Detect which cell encompasses the target text, then output its (X, Y) center coordinate. 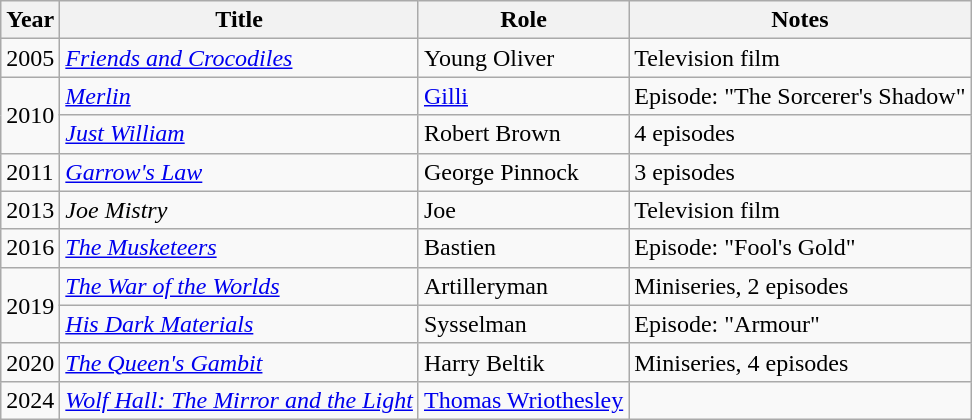
Merlin (240, 96)
Episode: "Armour" (800, 324)
Role (523, 20)
2005 (30, 58)
Notes (800, 20)
Robert Brown (523, 134)
2011 (30, 172)
Thomas Wriothesley (523, 400)
Miniseries, 4 episodes (800, 362)
Gilli (523, 96)
Episode: "Fool's Gold" (800, 248)
George Pinnock (523, 172)
Garrow's Law (240, 172)
The War of the Worlds (240, 286)
2013 (30, 210)
2010 (30, 115)
Just William (240, 134)
Artilleryman (523, 286)
The Musketeers (240, 248)
3 episodes (800, 172)
Joe (523, 210)
Episode: "The Sorcerer's Shadow" (800, 96)
Title (240, 20)
4 episodes (800, 134)
2019 (30, 305)
Wolf Hall: The Mirror and the Light (240, 400)
Harry Beltik (523, 362)
His Dark Materials (240, 324)
Young Oliver (523, 58)
Friends and Crocodiles (240, 58)
Sysselman (523, 324)
Bastien (523, 248)
Year (30, 20)
2024 (30, 400)
2020 (30, 362)
Joe Mistry (240, 210)
2016 (30, 248)
The Queen's Gambit (240, 362)
Miniseries, 2 episodes (800, 286)
